Return the [x, y] coordinate for the center point of the cell that contains the specified text.  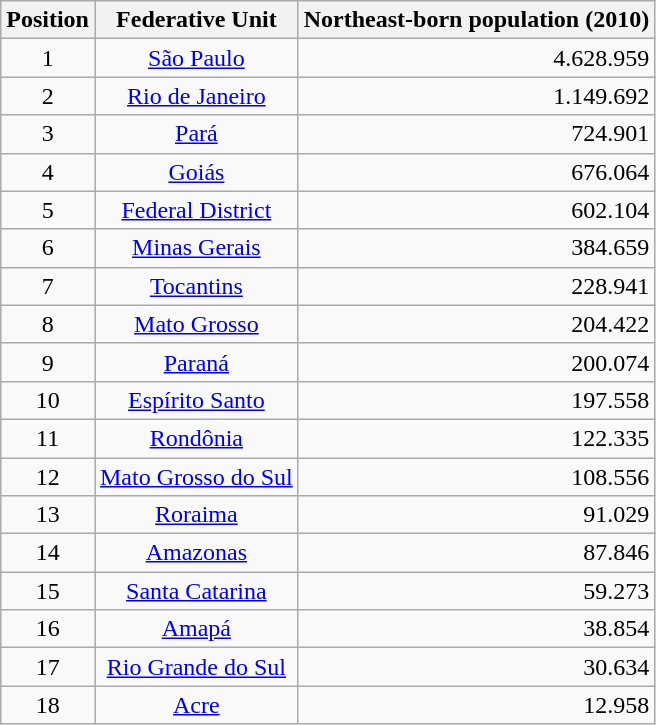
676.064 [476, 172]
38.854 [476, 629]
6 [48, 248]
Espírito Santo [196, 400]
18 [48, 705]
3 [48, 134]
228.941 [476, 286]
2 [48, 96]
1.149.692 [476, 96]
4.628.959 [476, 58]
602.104 [476, 210]
15 [48, 591]
17 [48, 667]
11 [48, 438]
Amazonas [196, 553]
200.074 [476, 362]
Santa Catarina [196, 591]
Mato Grosso do Sul [196, 477]
Mato Grosso [196, 324]
204.422 [476, 324]
Acre [196, 705]
Amapá [196, 629]
10 [48, 400]
14 [48, 553]
12 [48, 477]
1 [48, 58]
Rondônia [196, 438]
87.846 [476, 553]
8 [48, 324]
Rio Grande do Sul [196, 667]
Paraná [196, 362]
Tocantins [196, 286]
30.634 [476, 667]
9 [48, 362]
Federative Unit [196, 20]
108.556 [476, 477]
384.659 [476, 248]
Northeast-born population (2010) [476, 20]
724.901 [476, 134]
91.029 [476, 515]
122.335 [476, 438]
59.273 [476, 591]
Roraima [196, 515]
5 [48, 210]
7 [48, 286]
Minas Gerais [196, 248]
Goiás [196, 172]
4 [48, 172]
16 [48, 629]
Federal District [196, 210]
12.958 [476, 705]
São Paulo [196, 58]
Position [48, 20]
Rio de Janeiro [196, 96]
Pará [196, 134]
13 [48, 515]
197.558 [476, 400]
